Locate the cell with the specified text and output its [x, y] center coordinate. 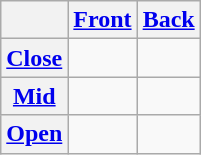
Close [34, 58]
Back [168, 20]
Mid [34, 96]
Open [34, 134]
Front [102, 20]
